Extract the [x, y] coordinate from the center of the cell holding the provided text.  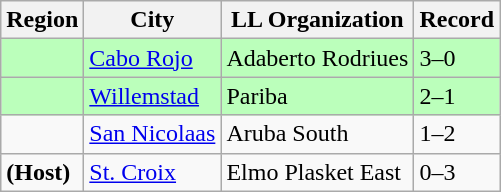
Cabo Rojo [152, 58]
0–3 [457, 172]
Region [42, 20]
Record [457, 20]
Adaberto Rodriues [318, 58]
San Nicolaas [152, 134]
Elmo Plasket East [318, 172]
Willemstad [152, 96]
LL Organization [318, 20]
Aruba South [318, 134]
2–1 [457, 96]
Pariba [318, 96]
(Host) [42, 172]
City [152, 20]
1–2 [457, 134]
3–0 [457, 58]
St. Croix [152, 172]
